Provide the [X, Y] coordinate of the cell's center where the given text is located.  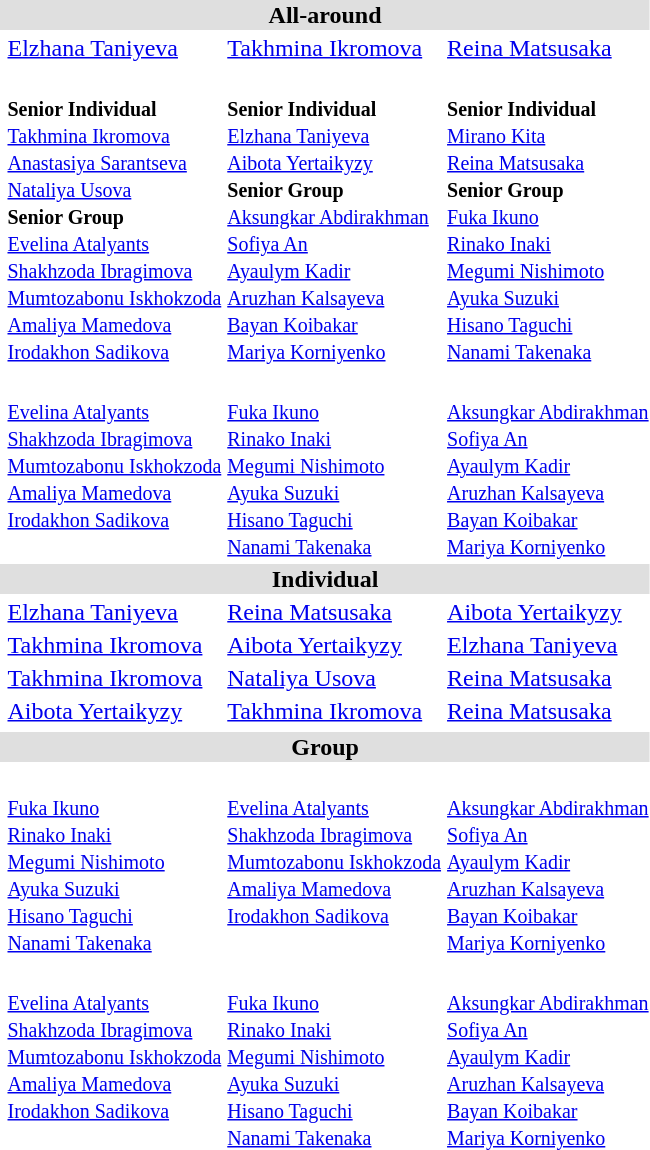
Nataliya Usova [334, 678]
Group [325, 747]
All-around [325, 15]
Reina Matsusaka [334, 612]
Individual [325, 579]
